Extract the (x, y) coordinate from the center of the cell holding the provided text.  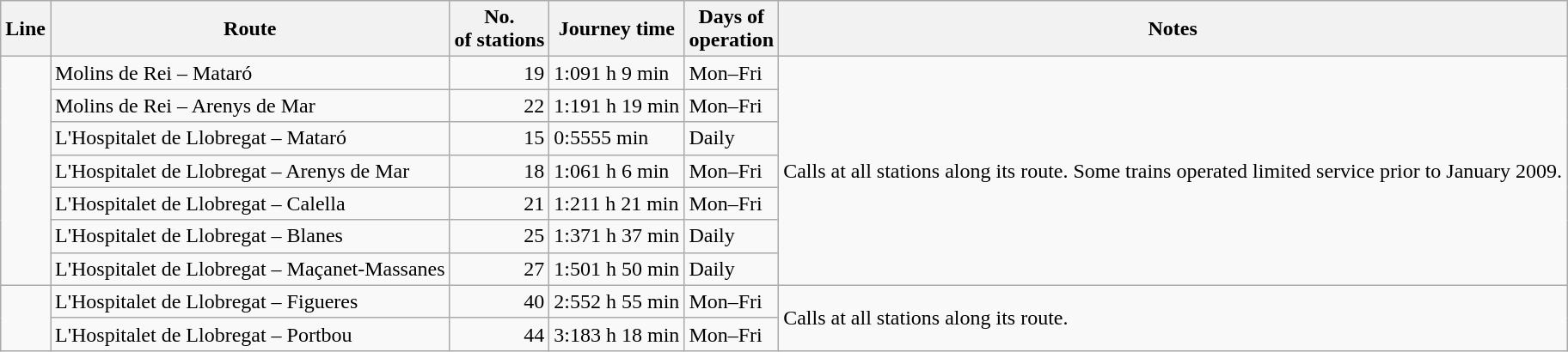
L'Hospitalet de Llobregat – Portbou (249, 334)
1:061 h 6 min (617, 171)
L'Hospitalet de Llobregat – Mataró (249, 138)
40 (499, 301)
1:191 h 19 min (617, 106)
1:211 h 21 min (617, 203)
Line (26, 29)
27 (499, 269)
Calls at all stations along its route. (1173, 318)
Journey time (617, 29)
1:091 h 9 min (617, 73)
1:371 h 37 min (617, 236)
L'Hospitalet de Llobregat – Arenys de Mar (249, 171)
L'Hospitalet de Llobregat – Maçanet-Massanes (249, 269)
Molins de Rei – Arenys de Mar (249, 106)
L'Hospitalet de Llobregat – Figueres (249, 301)
44 (499, 334)
Calls at all stations along its route. Some trains operated limited service prior to January 2009. (1173, 171)
19 (499, 73)
22 (499, 106)
21 (499, 203)
15 (499, 138)
3:183 h 18 min (617, 334)
No. of stations (499, 29)
2:552 h 55 min (617, 301)
Route (249, 29)
Molins de Rei – Mataró (249, 73)
1:501 h 50 min (617, 269)
L'Hospitalet de Llobregat – Calella (249, 203)
18 (499, 171)
Notes (1173, 29)
25 (499, 236)
0:5555 min (617, 138)
Days of operation (732, 29)
L'Hospitalet de Llobregat – Blanes (249, 236)
